Find where the given text appears and provide that cell's center as [x, y] coordinate. 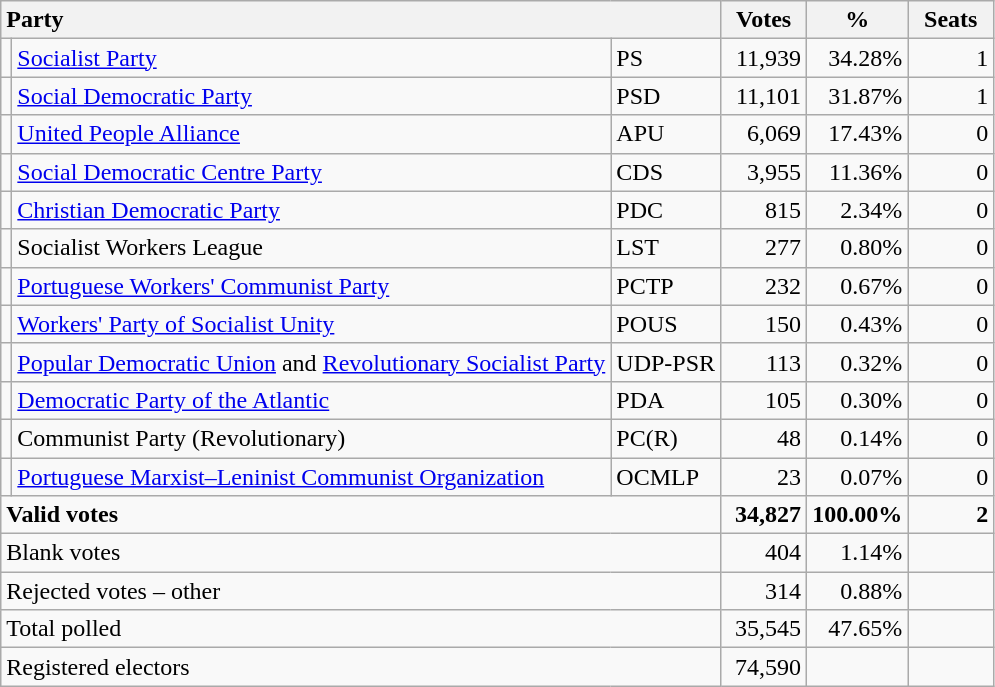
Party [361, 20]
Total polled [361, 629]
APU [666, 134]
232 [764, 286]
Democratic Party of the Atlantic [312, 400]
2.34% [858, 210]
LST [666, 248]
11,101 [764, 96]
Valid votes [361, 515]
PC(R) [666, 438]
UDP-PSR [666, 362]
PSD [666, 96]
11,939 [764, 58]
35,545 [764, 629]
% [858, 20]
Socialist Party [312, 58]
PDA [666, 400]
100.00% [858, 515]
23 [764, 477]
150 [764, 324]
0.80% [858, 248]
Communist Party (Revolutionary) [312, 438]
Social Democratic Centre Party [312, 172]
47.65% [858, 629]
Christian Democratic Party [312, 210]
105 [764, 400]
United People Alliance [312, 134]
Seats [951, 20]
0.88% [858, 591]
0.07% [858, 477]
PCTP [666, 286]
Votes [764, 20]
11.36% [858, 172]
0.30% [858, 400]
48 [764, 438]
314 [764, 591]
Blank votes [361, 553]
2 [951, 515]
POUS [666, 324]
0.14% [858, 438]
CDS [666, 172]
404 [764, 553]
815 [764, 210]
0.32% [858, 362]
6,069 [764, 134]
74,590 [764, 667]
Portuguese Workers' Communist Party [312, 286]
0.67% [858, 286]
Socialist Workers League [312, 248]
Popular Democratic Union and Revolutionary Socialist Party [312, 362]
PDC [666, 210]
Registered electors [361, 667]
OCMLP [666, 477]
31.87% [858, 96]
34.28% [858, 58]
Portuguese Marxist–Leninist Communist Organization [312, 477]
0.43% [858, 324]
34,827 [764, 515]
PS [666, 58]
Rejected votes – other [361, 591]
277 [764, 248]
3,955 [764, 172]
17.43% [858, 134]
Social Democratic Party [312, 96]
1.14% [858, 553]
Workers' Party of Socialist Unity [312, 324]
113 [764, 362]
